Return the (x, y) coordinate for the center point of the cell that contains the specified text.  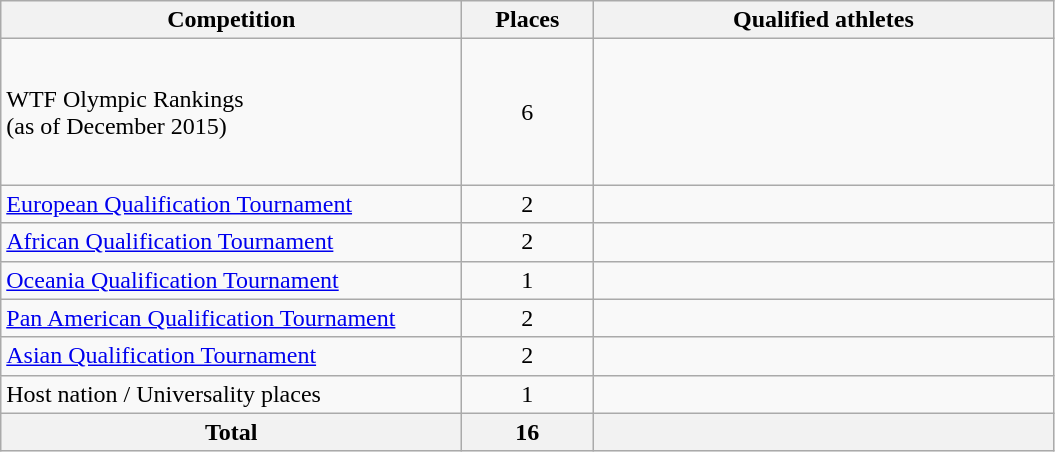
African Qualification Tournament (232, 242)
Oceania Qualification Tournament (232, 280)
European Qualification Tournament (232, 204)
WTF Olympic Rankings(as of December 2015) (232, 112)
Places (528, 20)
6 (528, 112)
Qualified athletes (824, 20)
Asian Qualification Tournament (232, 356)
Host nation / Universality places (232, 394)
Pan American Qualification Tournament (232, 318)
Total (232, 432)
Competition (232, 20)
16 (528, 432)
